Identify which cell holds the provided text, then report its (x, y) central coordinate. 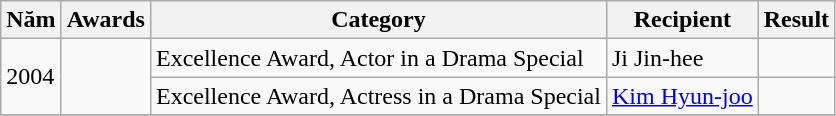
Category (378, 20)
Kim Hyun-joo (682, 96)
Excellence Award, Actress in a Drama Special (378, 96)
Result (796, 20)
Năm (31, 20)
2004 (31, 77)
Recipient (682, 20)
Excellence Award, Actor in a Drama Special (378, 58)
Awards (106, 20)
Ji Jin-hee (682, 58)
